Search for the cell housing the specified text and yield its [X, Y] center coordinate. 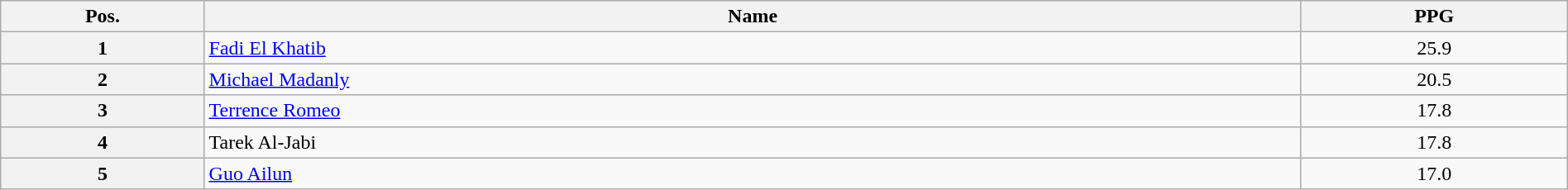
Guo Ailun [753, 173]
Michael Madanly [753, 79]
4 [103, 142]
Pos. [103, 17]
Fadi El Khatib [753, 48]
Terrence Romeo [753, 111]
5 [103, 173]
25.9 [1434, 48]
1 [103, 48]
Name [753, 17]
20.5 [1434, 79]
Tarek Al-Jabi [753, 142]
PPG [1434, 17]
3 [103, 111]
17.0 [1434, 173]
2 [103, 79]
